Provide the (X, Y) coordinate of the cell's center where the given text is located.  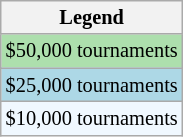
$50,000 tournaments (92, 51)
$10,000 tournaments (92, 118)
$25,000 tournaments (92, 85)
Legend (92, 17)
